Output the [x, y] coordinate of the center of the cell containing the given text.  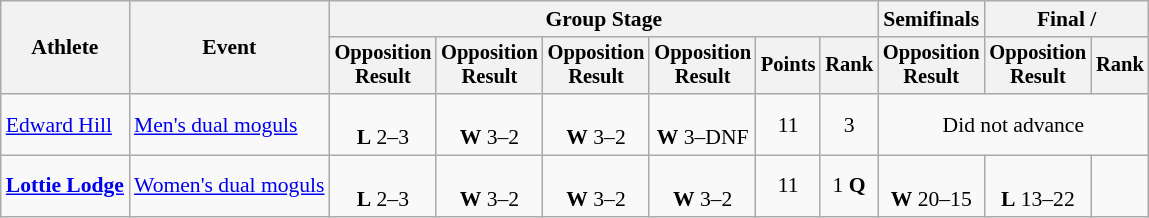
Athlete [65, 48]
Event [230, 48]
Women's dual moguls [230, 186]
Group Stage [604, 19]
W 20–15 [932, 186]
3 [849, 124]
Semifinals [932, 19]
Final / [1067, 19]
Points [788, 66]
1 Q [849, 186]
Did not advance [1014, 124]
W 3–DNF [702, 124]
L 13–22 [1038, 186]
Men's dual moguls [230, 124]
Edward Hill [65, 124]
Lottie Lodge [65, 186]
